Return [x, y] of the center of cell containing provided text 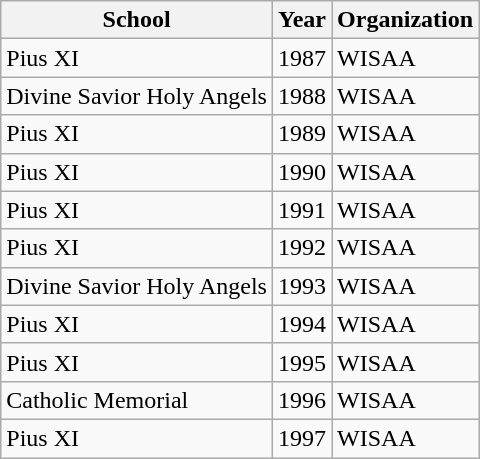
1991 [302, 210]
Year [302, 20]
1995 [302, 362]
1992 [302, 248]
1993 [302, 286]
1997 [302, 438]
1989 [302, 134]
1996 [302, 400]
Organization [406, 20]
1988 [302, 96]
Catholic Memorial [137, 400]
School [137, 20]
1994 [302, 324]
1987 [302, 58]
1990 [302, 172]
